Identify which cell holds the provided text, then report its [X, Y] central coordinate. 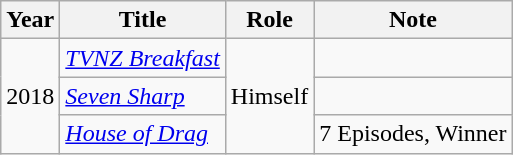
TVNZ Breakfast [143, 58]
7 Episodes, Winner [413, 134]
Title [143, 20]
Year [30, 20]
House of Drag [143, 134]
2018 [30, 96]
Note [413, 20]
Himself [269, 96]
Seven Sharp [143, 96]
Role [269, 20]
